Capture the cell that displays the provided text and extract its (x, y) central coordinate. 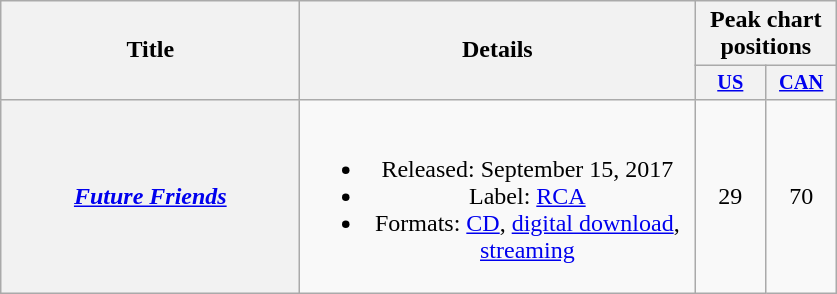
Details (498, 50)
Peak chart positions (766, 34)
Released: September 15, 2017Label: RCAFormats: CD, digital download, streaming (498, 196)
Title (150, 50)
Future Friends (150, 196)
CAN (802, 83)
70 (802, 196)
US (730, 83)
29 (730, 196)
